Capture the cell that displays the provided text and extract its [x, y] central coordinate. 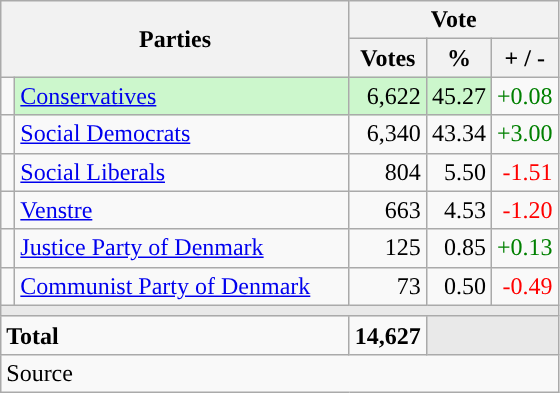
Parties [176, 39]
-1.20 [524, 210]
804 [388, 172]
Social Democrats [182, 134]
5.50 [458, 172]
+ / - [524, 58]
125 [388, 248]
663 [388, 210]
73 [388, 286]
Total [176, 335]
+0.13 [524, 248]
Venstre [182, 210]
Vote [454, 20]
-1.51 [524, 172]
0.50 [458, 286]
% [458, 58]
Source [280, 373]
+3.00 [524, 134]
Votes [388, 58]
Social Liberals [182, 172]
+0.08 [524, 96]
45.27 [458, 96]
14,627 [388, 335]
6,340 [388, 134]
43.34 [458, 134]
6,622 [388, 96]
Justice Party of Denmark [182, 248]
Conservatives [182, 96]
-0.49 [524, 286]
0.85 [458, 248]
4.53 [458, 210]
Communist Party of Denmark [182, 286]
